Scan for the cell matching the given text and deliver its (X, Y) coordinate at center. 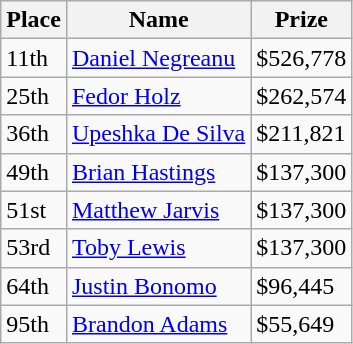
Name (158, 20)
$262,574 (302, 96)
$96,445 (302, 286)
Brian Hastings (158, 172)
$211,821 (302, 134)
Upeshka De Silva (158, 134)
95th (34, 324)
25th (34, 96)
Matthew Jarvis (158, 210)
Fedor Holz (158, 96)
Toby Lewis (158, 248)
$526,778 (302, 58)
Place (34, 20)
Daniel Negreanu (158, 58)
64th (34, 286)
Brandon Adams (158, 324)
11th (34, 58)
$55,649 (302, 324)
53rd (34, 248)
49th (34, 172)
51st (34, 210)
Justin Bonomo (158, 286)
Prize (302, 20)
36th (34, 134)
